Determine the (X, Y) coordinate at the center of the cell enclosing the given text.  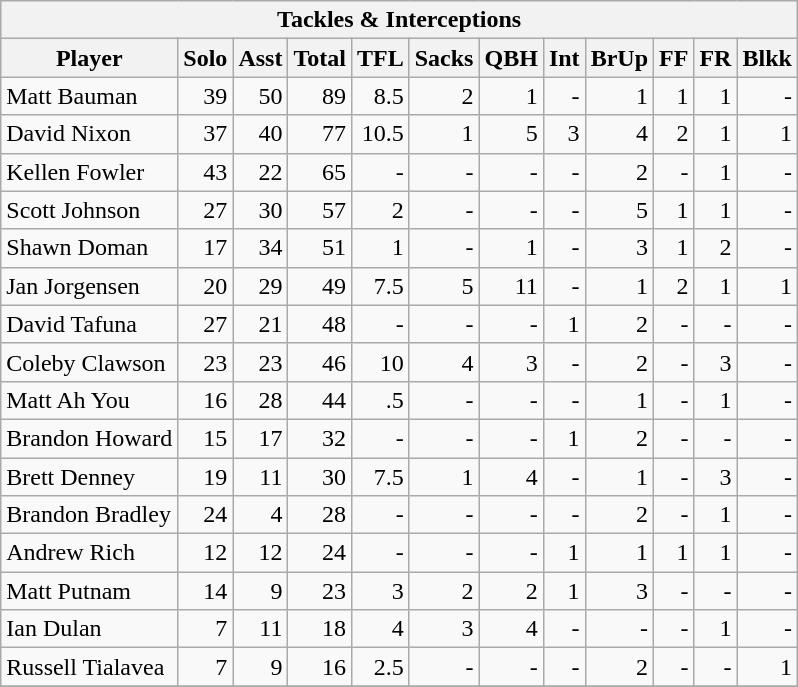
32 (320, 438)
David Tafuna (90, 324)
TFL (380, 58)
Shawn Doman (90, 248)
8.5 (380, 96)
Ian Dulan (90, 629)
Tackles & Interceptions (400, 20)
Matt Bauman (90, 96)
Scott Johnson (90, 210)
Sacks (444, 58)
57 (320, 210)
Coleby Clawson (90, 362)
50 (260, 96)
40 (260, 134)
77 (320, 134)
FR (716, 58)
.5 (380, 400)
15 (206, 438)
37 (206, 134)
43 (206, 172)
22 (260, 172)
10.5 (380, 134)
20 (206, 286)
Brandon Bradley (90, 515)
Jan Jorgensen (90, 286)
2.5 (380, 667)
Blkk (767, 58)
29 (260, 286)
Andrew Rich (90, 553)
Total (320, 58)
89 (320, 96)
David Nixon (90, 134)
46 (320, 362)
51 (320, 248)
34 (260, 248)
BrUp (619, 58)
FF (674, 58)
Asst (260, 58)
65 (320, 172)
19 (206, 477)
39 (206, 96)
14 (206, 591)
Matt Putnam (90, 591)
Int (564, 58)
21 (260, 324)
QBH (511, 58)
Kellen Fowler (90, 172)
10 (380, 362)
49 (320, 286)
Player (90, 58)
44 (320, 400)
48 (320, 324)
Russell Tialavea (90, 667)
18 (320, 629)
Brandon Howard (90, 438)
Solo (206, 58)
Brett Denney (90, 477)
Matt Ah You (90, 400)
